Pinpoint the cell where the given text exists, returning its (x, y) midpoint coordinate. 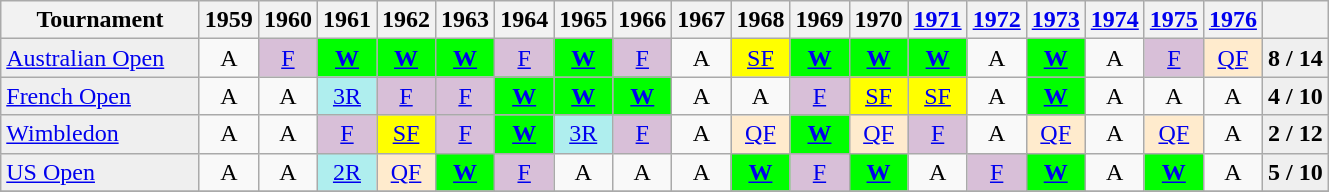
1972 (996, 20)
1968 (760, 20)
1976 (1232, 20)
1960 (288, 20)
Wimbledon (100, 134)
1965 (584, 20)
2R (346, 172)
1974 (1114, 20)
1963 (466, 20)
8 / 14 (1295, 58)
Australian Open (100, 58)
2 / 12 (1295, 134)
4 / 10 (1295, 96)
1967 (702, 20)
5 / 10 (1295, 172)
1969 (820, 20)
1970 (878, 20)
1975 (1174, 20)
French Open (100, 96)
1962 (406, 20)
1964 (524, 20)
1971 (938, 20)
1973 (1056, 20)
1966 (642, 20)
US Open (100, 172)
Tournament (100, 20)
1961 (346, 20)
1959 (228, 20)
